Determine the (X, Y) coordinate at the center of the cell enclosing the given text.  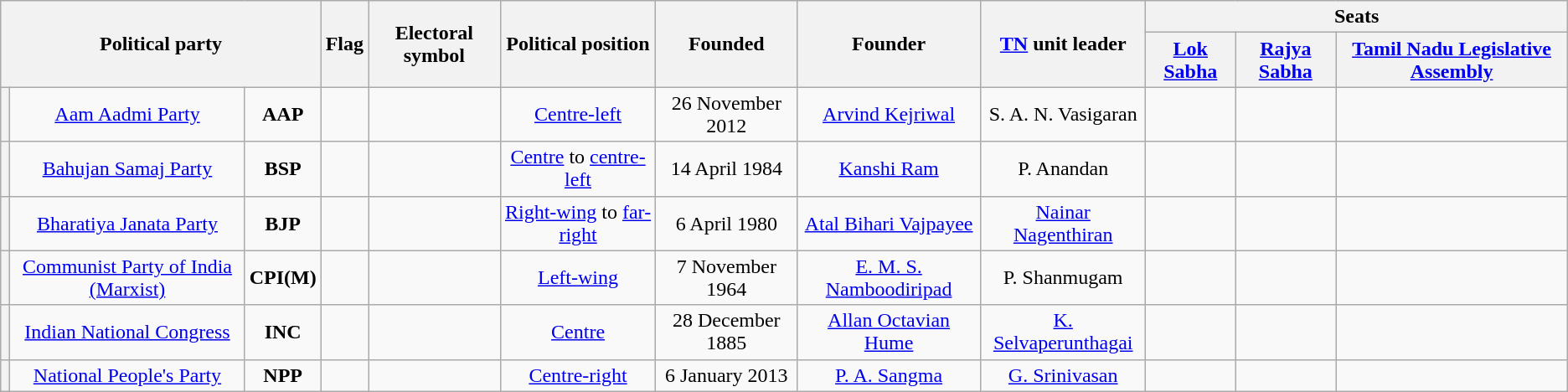
Communist Party of India (Marxist) (127, 278)
E. M. S. Namboodiripad (890, 278)
Bahujan Samaj Party (127, 169)
P. Shanmugam (1064, 278)
Centre-left (578, 114)
P. A. Sangma (890, 375)
CPI(M) (283, 278)
6 January 2013 (727, 375)
S. A. N. Vasigaran (1064, 114)
Lok Sabha (1191, 60)
Aam Aadmi Party (127, 114)
G. Srinivasan (1064, 375)
AAP (283, 114)
BSP (283, 169)
Seats (1357, 17)
TN unit leader (1064, 44)
NPP (283, 375)
Kanshi Ram (890, 169)
14 April 1984 (727, 169)
Political position (578, 44)
Nainar Nagenthiran (1064, 223)
28 December 1885 (727, 332)
P. Anandan (1064, 169)
Arvind Kejriwal (890, 114)
INC (283, 332)
Indian National Congress (127, 332)
Political party (161, 44)
Centre-right (578, 375)
Bharatiya Janata Party (127, 223)
K. Selvaperunthagai (1064, 332)
Atal Bihari Vajpayee (890, 223)
7 November 1964 (727, 278)
Allan Octavian Hume (890, 332)
Right-wing to far-right (578, 223)
Tamil Nadu Legislative Assembly (1452, 60)
National People's Party (127, 375)
Centre (578, 332)
Flag (344, 44)
Centre to centre-left (578, 169)
Electoral symbol (435, 44)
Founder (890, 44)
Founded (727, 44)
Left-wing (578, 278)
BJP (283, 223)
Rajya Sabha (1286, 60)
26 November 2012 (727, 114)
6 April 1980 (727, 223)
